Identify which cell holds the provided text, then report its (x, y) central coordinate. 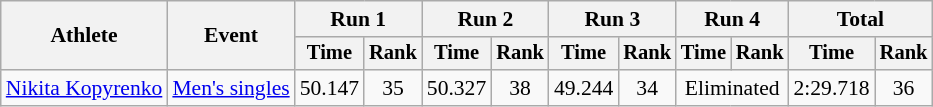
36 (904, 88)
Run 2 (486, 19)
34 (647, 88)
Eliminated (732, 88)
Nikita Kopyrenko (84, 88)
2:29.718 (831, 88)
38 (520, 88)
50.327 (456, 88)
Event (230, 36)
Run 4 (732, 19)
Run 1 (358, 19)
Athlete (84, 36)
50.147 (330, 88)
Run 3 (612, 19)
Men's singles (230, 88)
49.244 (584, 88)
35 (393, 88)
Total (860, 19)
